Identify which cell holds the provided text, then report its (X, Y) central coordinate. 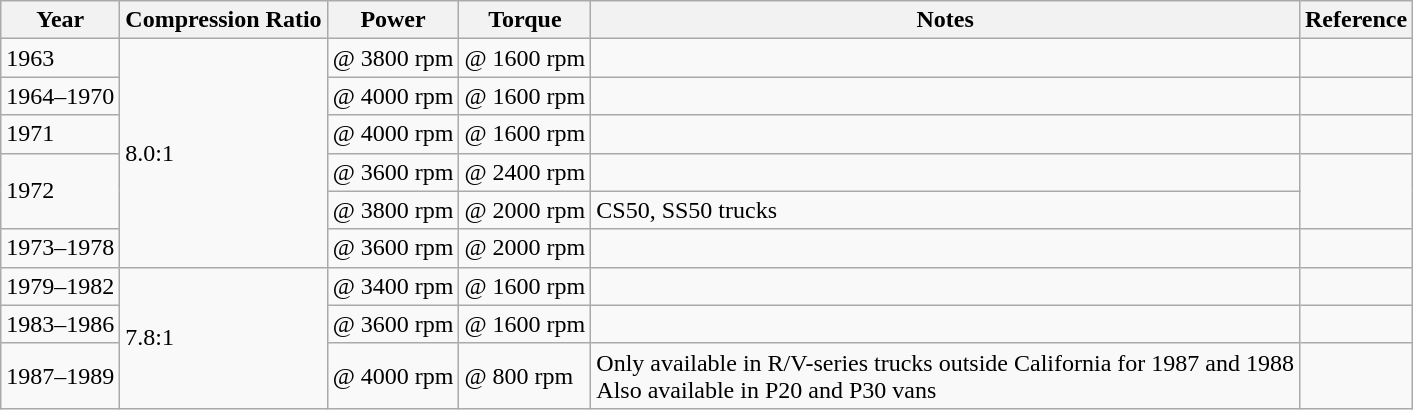
@ 800 rpm (525, 376)
Notes (946, 20)
Compression Ratio (224, 20)
1973–1978 (60, 248)
Reference (1356, 20)
@ 2400 rpm (525, 172)
1963 (60, 58)
1964–1970 (60, 96)
1972 (60, 191)
1987–1989 (60, 376)
@ 3400 rpm (393, 286)
8.0:1 (224, 153)
Torque (525, 20)
Year (60, 20)
Power (393, 20)
1971 (60, 134)
CS50, SS50 trucks (946, 210)
1983–1986 (60, 324)
1979–1982 (60, 286)
7.8:1 (224, 338)
Only available in R/V-series trucks outside California for 1987 and 1988Also available in P20 and P30 vans (946, 376)
